Identify which cell holds the provided text, then report its (x, y) central coordinate. 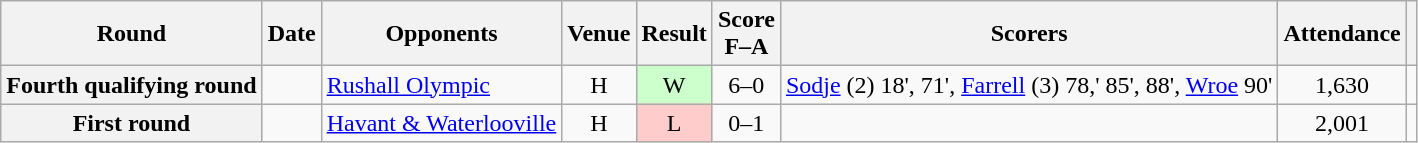
Sodje (2) 18', 71', Farrell (3) 78,' 85', 88', Wroe 90' (1029, 85)
Opponents (442, 34)
Venue (599, 34)
Result (674, 34)
2,001 (1342, 123)
L (674, 123)
Attendance (1342, 34)
1,630 (1342, 85)
First round (132, 123)
Date (292, 34)
Round (132, 34)
W (674, 85)
Fourth qualifying round (132, 85)
6–0 (746, 85)
0–1 (746, 123)
Havant & Waterlooville (442, 123)
ScoreF–A (746, 34)
Scorers (1029, 34)
Rushall Olympic (442, 85)
